For the text-containing cell, return its midpoint in [x, y] coordinate format. 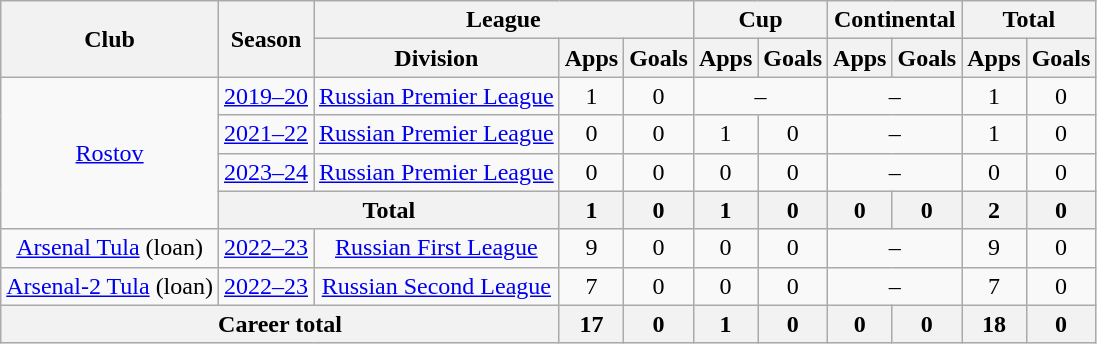
League [504, 20]
Arsenal Tula (loan) [110, 248]
2023–24 [266, 172]
17 [591, 324]
Career total [280, 324]
Cup [760, 20]
Division [437, 58]
Continental [895, 20]
Season [266, 39]
18 [994, 324]
Arsenal-2 Tula (loan) [110, 286]
Russian Second League [437, 286]
Rostov [110, 153]
2019–20 [266, 96]
2 [994, 210]
2021–22 [266, 134]
Russian First League [437, 248]
Club [110, 39]
